Determine the (x, y) coordinate at the center of the cell enclosing the given text.  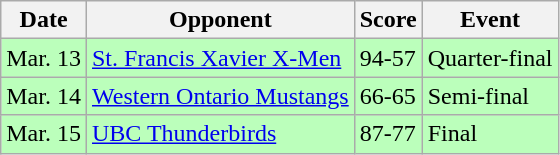
St. Francis Xavier X-Men (220, 58)
Western Ontario Mustangs (220, 96)
Mar. 15 (44, 134)
Mar. 13 (44, 58)
66-65 (388, 96)
Quarter-final (490, 58)
Score (388, 20)
Date (44, 20)
Mar. 14 (44, 96)
94-57 (388, 58)
Final (490, 134)
Opponent (220, 20)
Semi-final (490, 96)
87-77 (388, 134)
Event (490, 20)
UBC Thunderbirds (220, 134)
